Locate the cell with the specified text and output its [x, y] center coordinate. 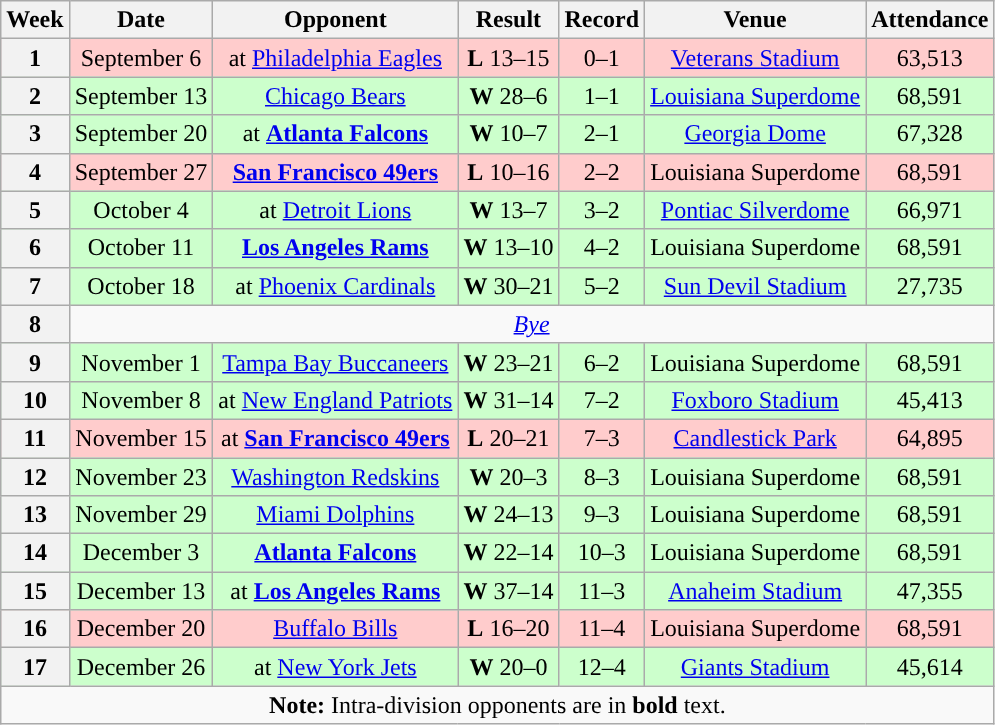
September 20 [141, 134]
11 [35, 438]
Note: Intra-division opponents are in bold text. [498, 705]
14 [35, 553]
at New England Patriots [336, 400]
Bye [532, 324]
October 11 [141, 248]
October 4 [141, 210]
1–1 [602, 96]
Venue [756, 20]
2 [35, 96]
November 29 [141, 515]
17 [35, 667]
W 31–14 [508, 400]
Record [602, 20]
Georgia Dome [756, 134]
45,614 [930, 667]
16 [35, 629]
63,513 [930, 58]
October 18 [141, 286]
at Philadelphia Eagles [336, 58]
1 [35, 58]
at Detroit Lions [336, 210]
Pontiac Silverdome [756, 210]
W 28–6 [508, 96]
Miami Dolphins [336, 515]
6 [35, 248]
7 [35, 286]
3–2 [602, 210]
0–1 [602, 58]
San Francisco 49ers [336, 172]
December 13 [141, 591]
December 26 [141, 667]
W 20–0 [508, 667]
December 3 [141, 553]
11–4 [602, 629]
5–2 [602, 286]
L 20–21 [508, 438]
6–2 [602, 362]
L 13–15 [508, 58]
November 1 [141, 362]
Result [508, 20]
4–2 [602, 248]
Week [35, 20]
12 [35, 477]
at San Francisco 49ers [336, 438]
Foxboro Stadium [756, 400]
Candlestick Park [756, 438]
Buffalo Bills [336, 629]
at New York Jets [336, 667]
Sun Devil Stadium [756, 286]
9–3 [602, 515]
7–2 [602, 400]
at Atlanta Falcons [336, 134]
at Los Angeles Rams [336, 591]
11–3 [602, 591]
Opponent [336, 20]
7–3 [602, 438]
47,355 [930, 591]
15 [35, 591]
3 [35, 134]
November 15 [141, 438]
66,971 [930, 210]
W 13–7 [508, 210]
12–4 [602, 667]
2–2 [602, 172]
November 8 [141, 400]
Veterans Stadium [756, 58]
September 6 [141, 58]
September 27 [141, 172]
W 23–21 [508, 362]
L 10–16 [508, 172]
L 16–20 [508, 629]
W 22–14 [508, 553]
Giants Stadium [756, 667]
10–3 [602, 553]
13 [35, 515]
27,735 [930, 286]
W 13–10 [508, 248]
Anaheim Stadium [756, 591]
December 20 [141, 629]
5 [35, 210]
Tampa Bay Buccaneers [336, 362]
W 30–21 [508, 286]
W 10–7 [508, 134]
Attendance [930, 20]
Washington Redskins [336, 477]
W 20–3 [508, 477]
2–1 [602, 134]
W 37–14 [508, 591]
Atlanta Falcons [336, 553]
September 13 [141, 96]
67,328 [930, 134]
8 [35, 324]
Los Angeles Rams [336, 248]
64,895 [930, 438]
November 23 [141, 477]
Chicago Bears [336, 96]
Date [141, 20]
at Phoenix Cardinals [336, 286]
8–3 [602, 477]
4 [35, 172]
45,413 [930, 400]
9 [35, 362]
W 24–13 [508, 515]
10 [35, 400]
